Pinpoint the cell where the given text exists, returning its (X, Y) midpoint coordinate. 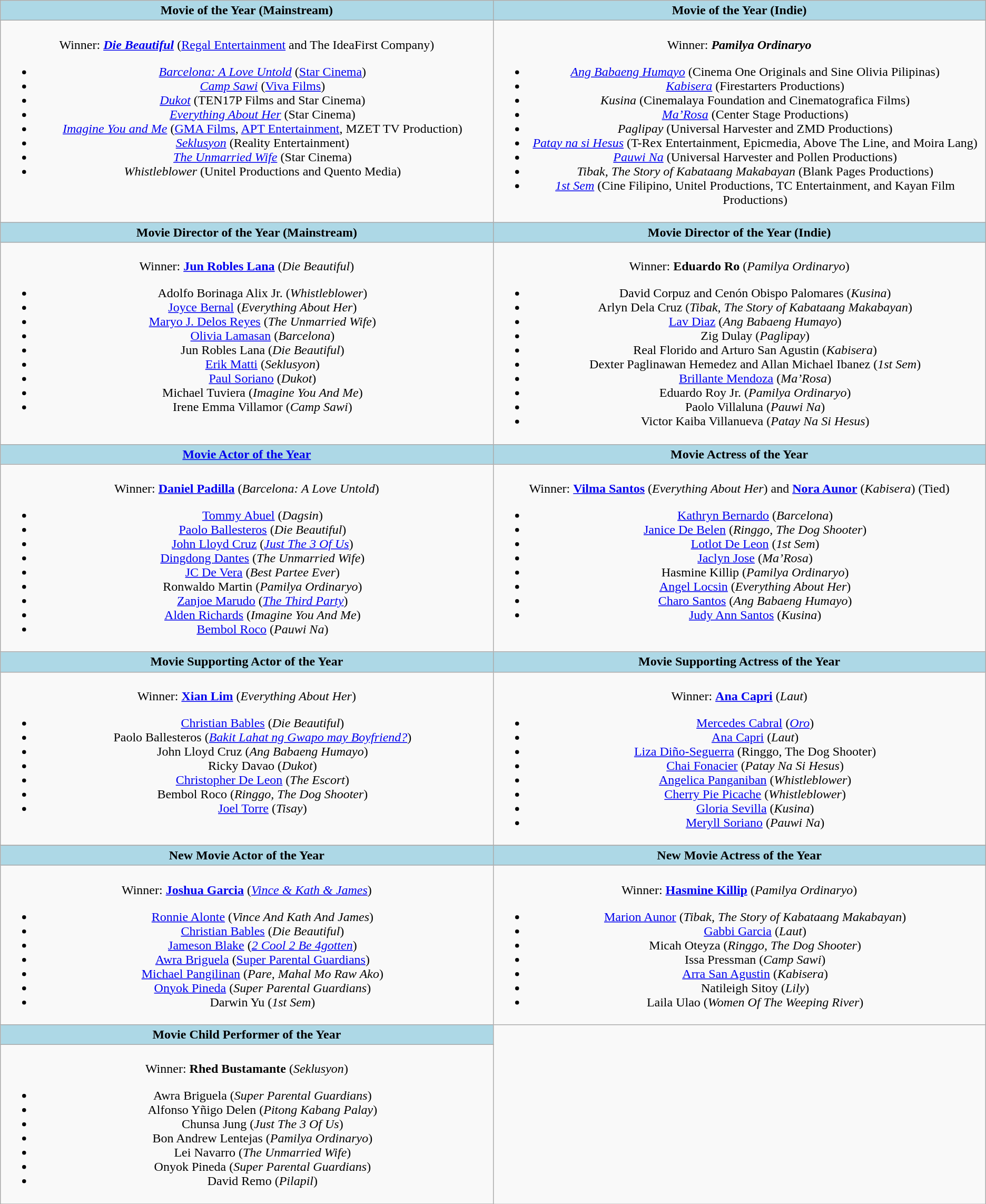
Movie Director of the Year (Mainstream) (246, 232)
Movie of the Year (Indie) (739, 11)
Movie of the Year (Mainstream) (246, 11)
Movie Actress of the Year (739, 454)
Movie Supporting Actress of the Year (739, 662)
Movie Director of the Year (Indie) (739, 232)
Movie Child Performer of the Year (246, 1034)
New Movie Actress of the Year (739, 855)
New Movie Actor of the Year (246, 855)
Movie Actor of the Year (246, 454)
Movie Supporting Actor of the Year (246, 662)
